Return (X, Y) of the center of cell containing provided text 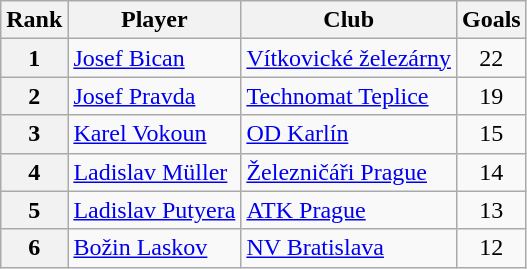
Player (154, 20)
14 (491, 172)
NV Bratislava (349, 248)
3 (34, 134)
ATK Prague (349, 210)
Božin Laskov (154, 248)
6 (34, 248)
2 (34, 96)
Ladislav Putyera (154, 210)
Ladislav Müller (154, 172)
Železničáři Prague (349, 172)
22 (491, 58)
Goals (491, 20)
Rank (34, 20)
Vítkovické železárny (349, 58)
15 (491, 134)
4 (34, 172)
12 (491, 248)
OD Karlín (349, 134)
Josef Pravda (154, 96)
5 (34, 210)
1 (34, 58)
19 (491, 96)
Josef Bican (154, 58)
13 (491, 210)
Karel Vokoun (154, 134)
Club (349, 20)
Technomat Teplice (349, 96)
